Scan for the cell matching the given text and deliver its (X, Y) coordinate at center. 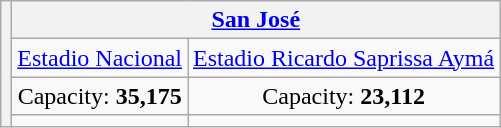
Estadio Ricardo Saprissa Aymá (344, 58)
Estadio Nacional (100, 58)
San José (256, 20)
Capacity: 23,112 (344, 96)
Capacity: 35,175 (100, 96)
